Extract the [X, Y] coordinate from the center of the cell holding the provided text.  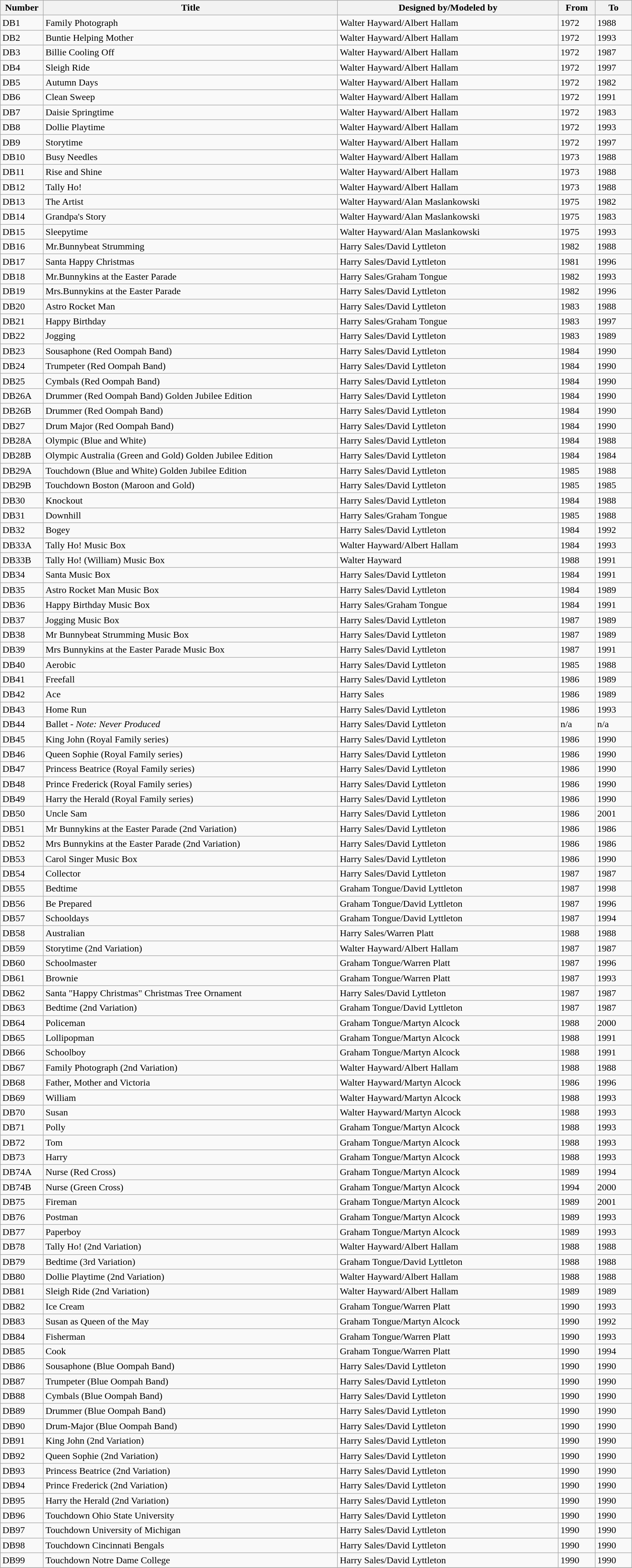
Bedtime (2nd Variation) [190, 1008]
Prince Frederick (Royal Family series) [190, 784]
William [190, 1097]
DB25 [22, 381]
DB68 [22, 1082]
Cymbals (Blue Oompah Band) [190, 1396]
DB48 [22, 784]
From [577, 8]
Drummer (Red Oompah Band) Golden Jubilee Edition [190, 396]
Drum-Major (Blue Oompah Band) [190, 1426]
Aerobic [190, 665]
DB71 [22, 1127]
Buntie Helping Mother [190, 38]
Storytime [190, 142]
DB15 [22, 232]
Drummer (Blue Oompah Band) [190, 1411]
DB33B [22, 560]
DB67 [22, 1068]
Susan as Queen of the May [190, 1321]
DB35 [22, 590]
The Artist [190, 202]
DB29A [22, 471]
Harry [190, 1157]
Storytime (2nd Variation) [190, 948]
Prince Frederick (2nd Variation) [190, 1486]
Sousaphone (Red Oompah Band) [190, 351]
Busy Needles [190, 157]
Ace [190, 695]
DB11 [22, 172]
Tally Ho! [190, 187]
DB13 [22, 202]
DB6 [22, 97]
DB42 [22, 695]
DB84 [22, 1336]
DB92 [22, 1456]
Knockout [190, 500]
DB12 [22, 187]
Daisie Springtime [190, 112]
DB43 [22, 709]
DB91 [22, 1441]
Sleigh Ride [190, 67]
Title [190, 8]
Cymbals (Red Oompah Band) [190, 381]
Ice Cream [190, 1306]
DB79 [22, 1262]
Be Prepared [190, 903]
Mr.Bunnykins at the Easter Parade [190, 276]
1981 [577, 262]
DB21 [22, 321]
Princess Beatrice (2nd Variation) [190, 1471]
Downhill [190, 515]
DB70 [22, 1112]
DB97 [22, 1530]
Bedtime [190, 888]
DB39 [22, 649]
Walter Hayward [448, 560]
DB1 [22, 23]
Harry the Herald (Royal Family series) [190, 799]
Olympic (Blue and White) [190, 441]
DB4 [22, 67]
DB29B [22, 486]
Harry Sales [448, 695]
DB57 [22, 919]
DB18 [22, 276]
DB14 [22, 217]
Family Photograph [190, 23]
Drummer (Red Oompah Band) [190, 411]
DB60 [22, 963]
DB47 [22, 769]
Sleigh Ride (2nd Variation) [190, 1292]
DB36 [22, 605]
Mr Bunnykins at the Easter Parade (2nd Variation) [190, 829]
DB51 [22, 829]
DB23 [22, 351]
DB26B [22, 411]
Harry the Herald (2nd Variation) [190, 1501]
Sousaphone (Blue Oompah Band) [190, 1366]
DB8 [22, 127]
DB64 [22, 1023]
DB85 [22, 1351]
DB81 [22, 1292]
Harry Sales/Warren Platt [448, 933]
Mr.Bunnybeat Strumming [190, 247]
Family Photograph (2nd Variation) [190, 1068]
Clean Sweep [190, 97]
Queen Sophie (Royal Family series) [190, 754]
DB38 [22, 635]
DB87 [22, 1381]
Touchdown (Blue and White) Golden Jubilee Edition [190, 471]
DB17 [22, 262]
DB20 [22, 306]
DB75 [22, 1202]
Tally Ho! (2nd Variation) [190, 1247]
DB53 [22, 859]
King John (2nd Variation) [190, 1441]
Santa Music Box [190, 575]
DB86 [22, 1366]
Touchdown Cincinnati Bengals [190, 1545]
Number [22, 8]
DB27 [22, 426]
DB10 [22, 157]
DB65 [22, 1038]
DB59 [22, 948]
DB9 [22, 142]
DB98 [22, 1545]
DB19 [22, 291]
Australian [190, 933]
DB82 [22, 1306]
Mrs.Bunnykins at the Easter Parade [190, 291]
Tally Ho! (William) Music Box [190, 560]
Tom [190, 1142]
DB93 [22, 1471]
DB49 [22, 799]
Home Run [190, 709]
Drum Major (Red Oompah Band) [190, 426]
DB32 [22, 530]
To [614, 8]
DB74A [22, 1172]
Freefall [190, 680]
DB90 [22, 1426]
Mrs Bunnykins at the Easter Parade Music Box [190, 649]
Nurse (Red Cross) [190, 1172]
DB63 [22, 1008]
DB50 [22, 814]
Santa Happy Christmas [190, 262]
DB83 [22, 1321]
Jogging [190, 336]
DB62 [22, 993]
DB96 [22, 1515]
Trumpeter (Blue Oompah Band) [190, 1381]
DB73 [22, 1157]
Carol Singer Music Box [190, 859]
Trumpeter (Red Oompah Band) [190, 366]
DB41 [22, 680]
Happy Birthday [190, 321]
DB56 [22, 903]
DB88 [22, 1396]
Happy Birthday Music Box [190, 605]
Astro Rocket Man Music Box [190, 590]
Princess Beatrice (Royal Family series) [190, 769]
DB44 [22, 724]
DB26A [22, 396]
DB16 [22, 247]
Sleepytime [190, 232]
King John (Royal Family series) [190, 739]
DB3 [22, 53]
Tally Ho! Music Box [190, 545]
Paperboy [190, 1232]
DB34 [22, 575]
DB74B [22, 1187]
Collector [190, 873]
DB40 [22, 665]
Jogging Music Box [190, 620]
DB31 [22, 515]
Dollie Playtime [190, 127]
DB33A [22, 545]
DB58 [22, 933]
DB77 [22, 1232]
Cook [190, 1351]
Schoolmaster [190, 963]
Queen Sophie (2nd Variation) [190, 1456]
Mrs Bunnykins at the Easter Parade (2nd Variation) [190, 844]
Touchdown University of Michigan [190, 1530]
DB89 [22, 1411]
Schooldays [190, 919]
DB2 [22, 38]
Polly [190, 1127]
DB37 [22, 620]
DB61 [22, 978]
DB46 [22, 754]
DB7 [22, 112]
DB78 [22, 1247]
DB30 [22, 500]
Touchdown Boston (Maroon and Gold) [190, 486]
Olympic Australia (Green and Gold) Golden Jubilee Edition [190, 456]
Rise and Shine [190, 172]
Father, Mother and Victoria [190, 1082]
DB72 [22, 1142]
Fisherman [190, 1336]
DB5 [22, 82]
Billie Cooling Off [190, 53]
DB94 [22, 1486]
DB24 [22, 366]
Astro Rocket Man [190, 306]
DB80 [22, 1277]
Mr Bunnybeat Strumming Music Box [190, 635]
Fireman [190, 1202]
Bogey [190, 530]
Brownie [190, 978]
Uncle Sam [190, 814]
Touchdown Notre Dame College [190, 1560]
Susan [190, 1112]
DB95 [22, 1501]
Nurse (Green Cross) [190, 1187]
Postman [190, 1217]
Bedtime (3rd Variation) [190, 1262]
DB22 [22, 336]
Policeman [190, 1023]
Designed by/Modeled by [448, 8]
1998 [614, 888]
DB52 [22, 844]
Lollipopman [190, 1038]
Grandpa's Story [190, 217]
Autumn Days [190, 82]
Touchdown Ohio State University [190, 1515]
DB69 [22, 1097]
DB54 [22, 873]
DB28B [22, 456]
DB55 [22, 888]
DB99 [22, 1560]
DB45 [22, 739]
DB28A [22, 441]
DB66 [22, 1053]
Dollie Playtime (2nd Variation) [190, 1277]
Ballet - Note: Never Produced [190, 724]
DB76 [22, 1217]
Santa "Happy Christmas" Christmas Tree Ornament [190, 993]
Schoolboy [190, 1053]
